Identify which cell holds the provided text, then report its [x, y] central coordinate. 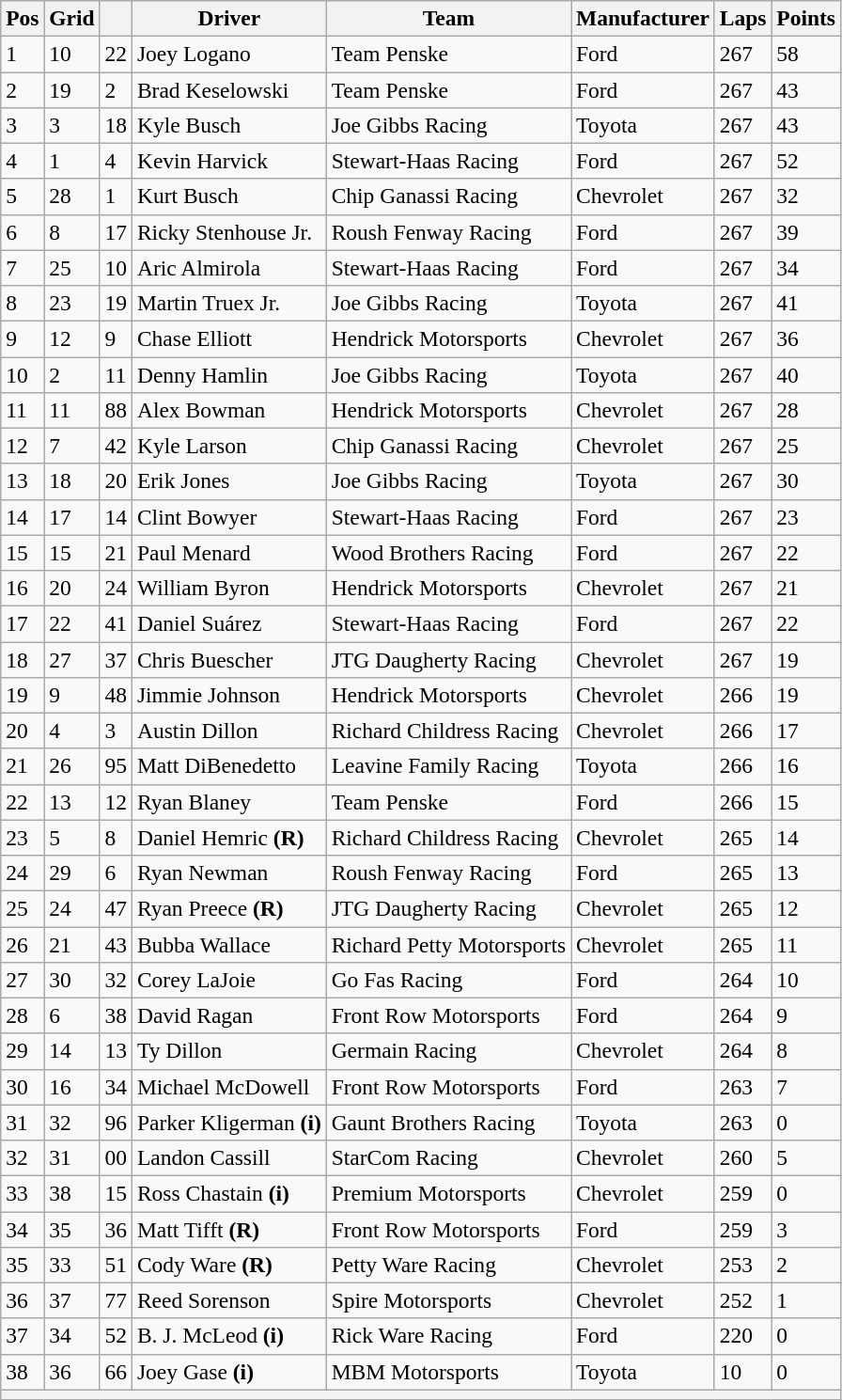
Ricky Stenhouse Jr. [229, 232]
51 [116, 1265]
Chase Elliott [229, 338]
Erik Jones [229, 481]
B. J. McLeod (i) [229, 1336]
William Byron [229, 588]
Wood Brothers Racing [448, 553]
Brad Keselowski [229, 89]
253 [742, 1265]
95 [116, 766]
Matt DiBenedetto [229, 766]
David Ragan [229, 1015]
Ross Chastain (i) [229, 1193]
Laps [742, 18]
42 [116, 446]
Joey Logano [229, 54]
Paul Menard [229, 553]
Team [448, 18]
39 [806, 232]
Michael McDowell [229, 1087]
Points [806, 18]
252 [742, 1300]
Daniel Suárez [229, 623]
Ryan Newman [229, 873]
StarCom Racing [448, 1157]
Cody Ware (R) [229, 1265]
Martin Truex Jr. [229, 303]
Jimmie Johnson [229, 695]
Kyle Busch [229, 125]
Kyle Larson [229, 446]
00 [116, 1157]
Daniel Hemric (R) [229, 838]
Parker Kligerman (i) [229, 1123]
Reed Sorenson [229, 1300]
Spire Motorsports [448, 1300]
Ryan Preece (R) [229, 908]
48 [116, 695]
Petty Ware Racing [448, 1265]
Austin Dillon [229, 731]
Bubba Wallace [229, 944]
Clint Bowyer [229, 517]
Kurt Busch [229, 197]
66 [116, 1372]
Alex Bowman [229, 410]
Leavine Family Racing [448, 766]
40 [806, 374]
96 [116, 1123]
Ryan Blaney [229, 802]
Grid [71, 18]
Kevin Harvick [229, 161]
Germain Racing [448, 1051]
Go Fas Racing [448, 980]
Landon Cassill [229, 1157]
47 [116, 908]
Manufacturer [643, 18]
Chris Buescher [229, 659]
Gaunt Brothers Racing [448, 1123]
Richard Petty Motorsports [448, 944]
220 [742, 1336]
Driver [229, 18]
88 [116, 410]
58 [806, 54]
Joey Gase (i) [229, 1372]
Rick Ware Racing [448, 1336]
260 [742, 1157]
Ty Dillon [229, 1051]
Aric Almirola [229, 268]
77 [116, 1300]
Premium Motorsports [448, 1193]
MBM Motorsports [448, 1372]
Pos [23, 18]
Corey LaJoie [229, 980]
Denny Hamlin [229, 374]
Matt Tifft (R) [229, 1229]
